Pinpoint the cell where the given text exists, returning its (x, y) midpoint coordinate. 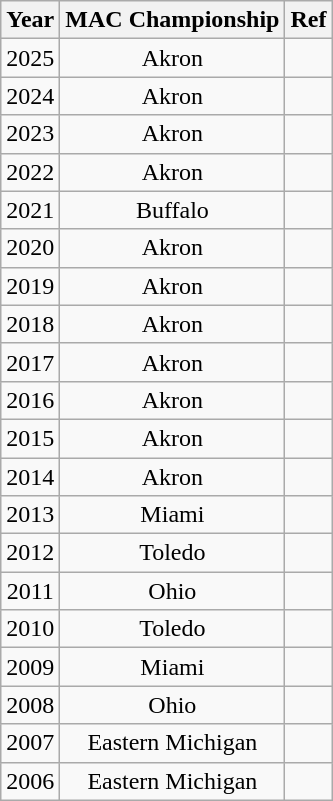
2022 (30, 172)
2011 (30, 591)
2021 (30, 210)
2025 (30, 58)
2006 (30, 781)
2013 (30, 515)
2016 (30, 400)
2024 (30, 96)
2007 (30, 743)
Ref (308, 20)
2023 (30, 134)
2014 (30, 477)
2020 (30, 248)
MAC Championship (172, 20)
Year (30, 20)
2015 (30, 438)
2009 (30, 667)
2018 (30, 324)
2010 (30, 629)
2012 (30, 553)
2019 (30, 286)
Buffalo (172, 210)
2017 (30, 362)
2008 (30, 705)
